Locate the cell with the specified text and output its (x, y) center coordinate. 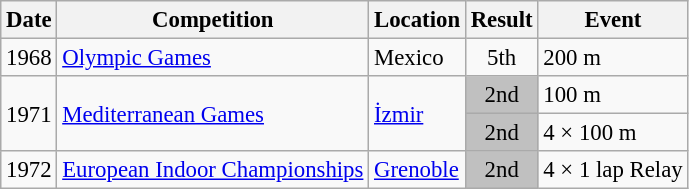
Olympic Games (213, 58)
Competition (213, 20)
European Indoor Championships (213, 170)
Grenoble (418, 170)
Event (613, 20)
4 × 1 lap Relay (613, 170)
200 m (613, 58)
Result (502, 20)
4 × 100 m (613, 133)
İzmir (418, 114)
Location (418, 20)
Mediterranean Games (213, 114)
100 m (613, 95)
1968 (29, 58)
1971 (29, 114)
5th (502, 58)
Mexico (418, 58)
1972 (29, 170)
Date (29, 20)
